Scan for the cell matching the given text and deliver its (X, Y) coordinate at center. 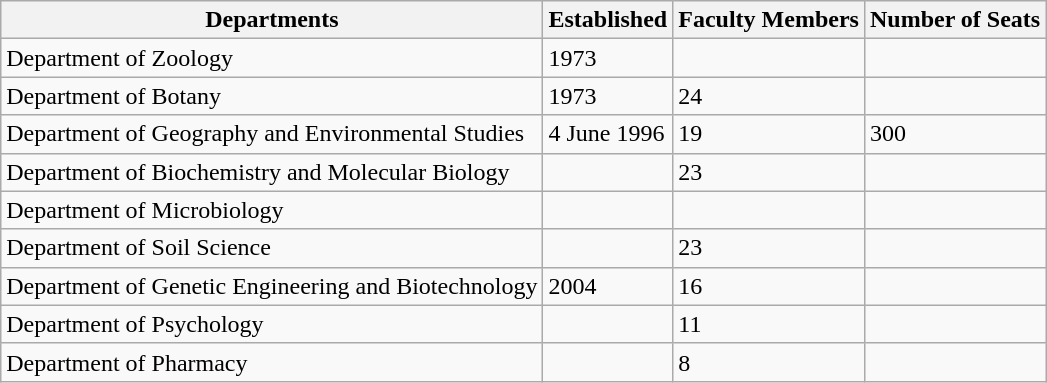
300 (954, 134)
Department of Botany (272, 96)
Department of Soil Science (272, 248)
Department of Genetic Engineering and Biotechnology (272, 286)
19 (769, 134)
2004 (608, 286)
Department of Pharmacy (272, 362)
Faculty Members (769, 20)
Established (608, 20)
Departments (272, 20)
16 (769, 286)
Department of Zoology (272, 58)
8 (769, 362)
24 (769, 96)
Department of Microbiology (272, 210)
Department of Biochemistry and Molecular Biology (272, 172)
Number of Seats (954, 20)
11 (769, 324)
4 June 1996 (608, 134)
Department of Geography and Environmental Studies (272, 134)
Department of Psychology (272, 324)
